Pinpoint the cell where the given text exists, returning its [x, y] midpoint coordinate. 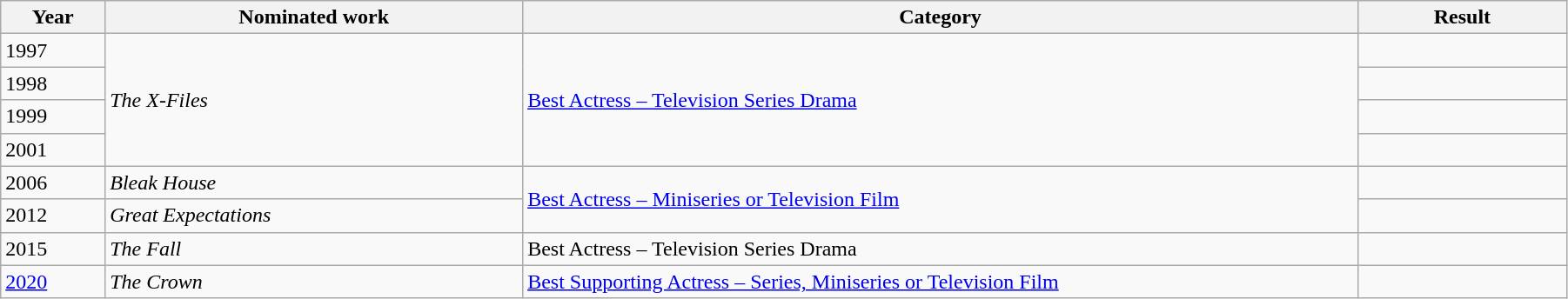
Year [53, 17]
Category [941, 17]
The Fall [314, 249]
2001 [53, 149]
Bleak House [314, 183]
2020 [53, 282]
1998 [53, 83]
1999 [53, 116]
Best Supporting Actress – Series, Miniseries or Television Film [941, 282]
Result [1462, 17]
Great Expectations [314, 216]
Best Actress – Miniseries or Television Film [941, 199]
Nominated work [314, 17]
2012 [53, 216]
2015 [53, 249]
2006 [53, 183]
The Crown [314, 282]
1997 [53, 50]
The X-Files [314, 100]
